From the cell containing the given text, extract its center point as [x, y] coordinate. 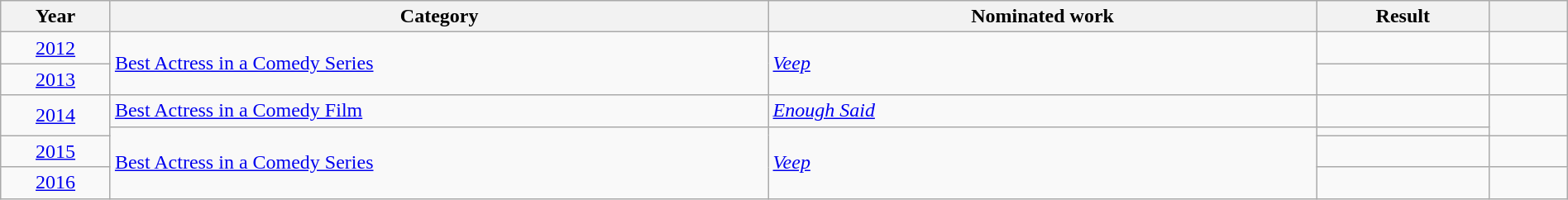
Nominated work [1042, 17]
Best Actress in a Comedy Film [439, 111]
Year [56, 17]
2013 [56, 79]
Result [1403, 17]
2015 [56, 151]
2014 [56, 116]
Enough Said [1042, 111]
Category [439, 17]
2012 [56, 48]
2016 [56, 183]
